Find where the given text appears and provide that cell's center as [x, y] coordinate. 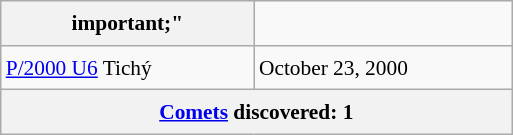
P/2000 U6 Tichý [128, 67]
important;" [128, 23]
Comets discovered: 1 [256, 112]
October 23, 2000 [383, 67]
